Scan for the cell matching the given text and deliver its [x, y] coordinate at center. 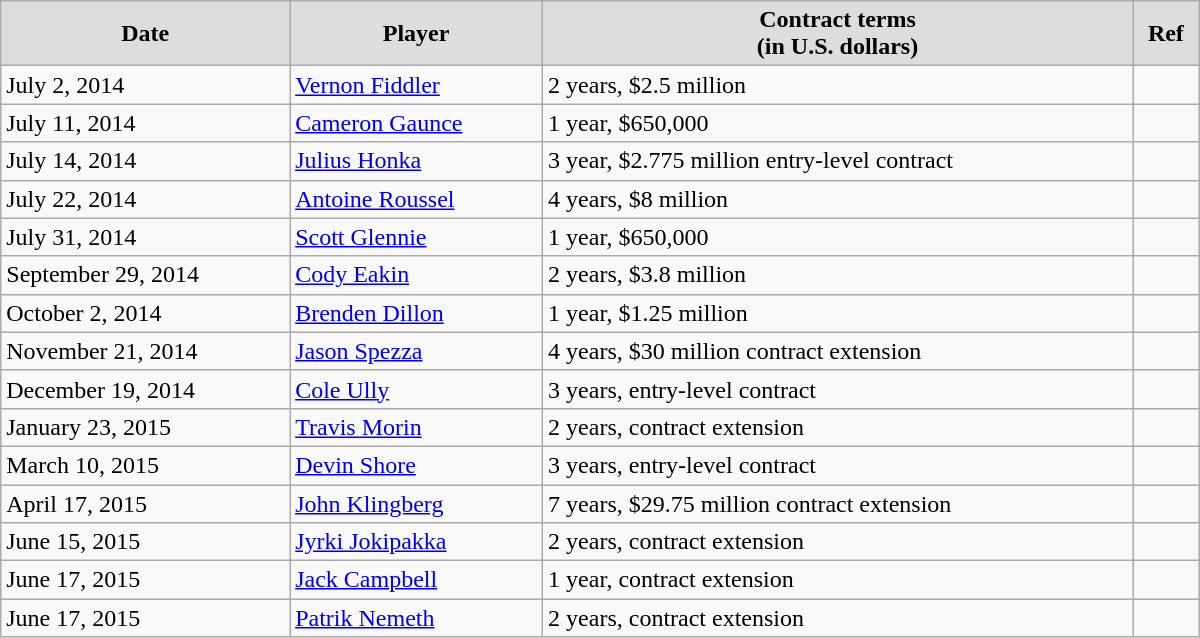
2 years, $2.5 million [838, 85]
1 year, $1.25 million [838, 313]
Scott Glennie [416, 237]
Contract terms(in U.S. dollars) [838, 34]
October 2, 2014 [146, 313]
Cole Ully [416, 389]
Antoine Roussel [416, 199]
Brenden Dillon [416, 313]
4 years, $8 million [838, 199]
3 year, $2.775 million entry-level contract [838, 161]
November 21, 2014 [146, 351]
Jason Spezza [416, 351]
Patrik Nemeth [416, 618]
December 19, 2014 [146, 389]
March 10, 2015 [146, 465]
4 years, $30 million contract extension [838, 351]
Jack Campbell [416, 580]
Cody Eakin [416, 275]
7 years, $29.75 million contract extension [838, 503]
John Klingberg [416, 503]
Date [146, 34]
Jyrki Jokipakka [416, 542]
Ref [1166, 34]
1 year, contract extension [838, 580]
Travis Morin [416, 427]
April 17, 2015 [146, 503]
Vernon Fiddler [416, 85]
Player [416, 34]
July 22, 2014 [146, 199]
January 23, 2015 [146, 427]
Devin Shore [416, 465]
July 31, 2014 [146, 237]
September 29, 2014 [146, 275]
Julius Honka [416, 161]
Cameron Gaunce [416, 123]
July 2, 2014 [146, 85]
June 15, 2015 [146, 542]
2 years, $3.8 million [838, 275]
July 14, 2014 [146, 161]
July 11, 2014 [146, 123]
